Output the [X, Y] coordinate of the center of the cell containing the given text.  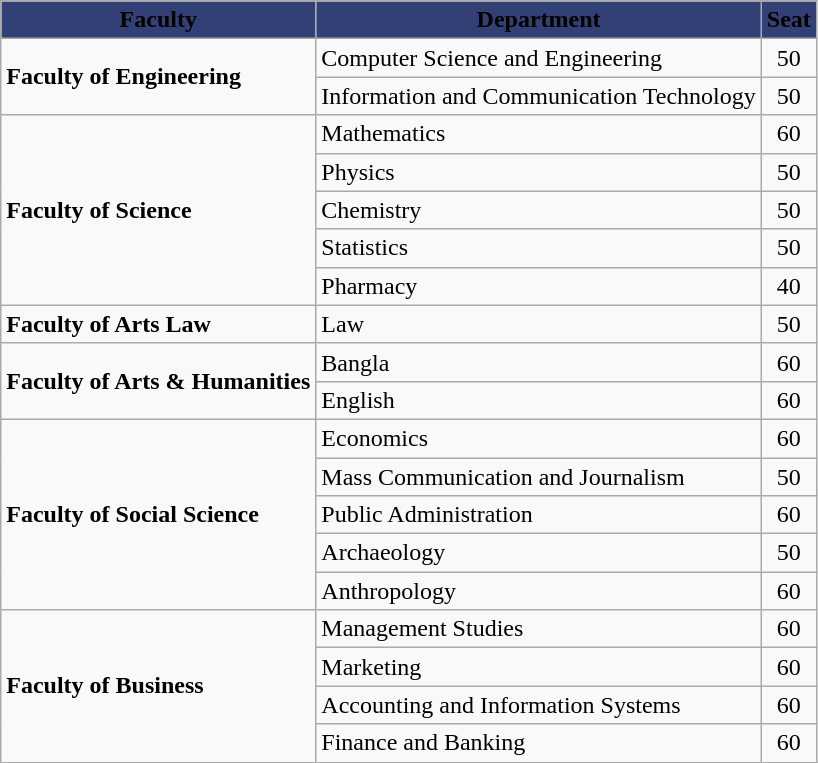
Faculty of Engineering [158, 77]
Public Administration [539, 515]
Marketing [539, 667]
Finance and Banking [539, 743]
Archaeology [539, 553]
Faculty of Science [158, 210]
40 [788, 286]
Accounting and Information Systems [539, 705]
Anthropology [539, 591]
Faculty of Arts Law [158, 324]
Faculty of Arts & Humanities [158, 381]
Mass Communication and Journalism [539, 477]
Department [539, 20]
Seat [788, 20]
Bangla [539, 362]
Mathematics [539, 134]
Information and Communication Technology [539, 96]
Physics [539, 172]
Computer Science and Engineering [539, 58]
Faculty [158, 20]
Chemistry [539, 210]
English [539, 400]
Law [539, 324]
Faculty of Business [158, 686]
Statistics [539, 248]
Economics [539, 438]
Faculty of Social Science [158, 514]
Pharmacy [539, 286]
Management Studies [539, 629]
